Scan for the cell matching the given text and deliver its (x, y) coordinate at center. 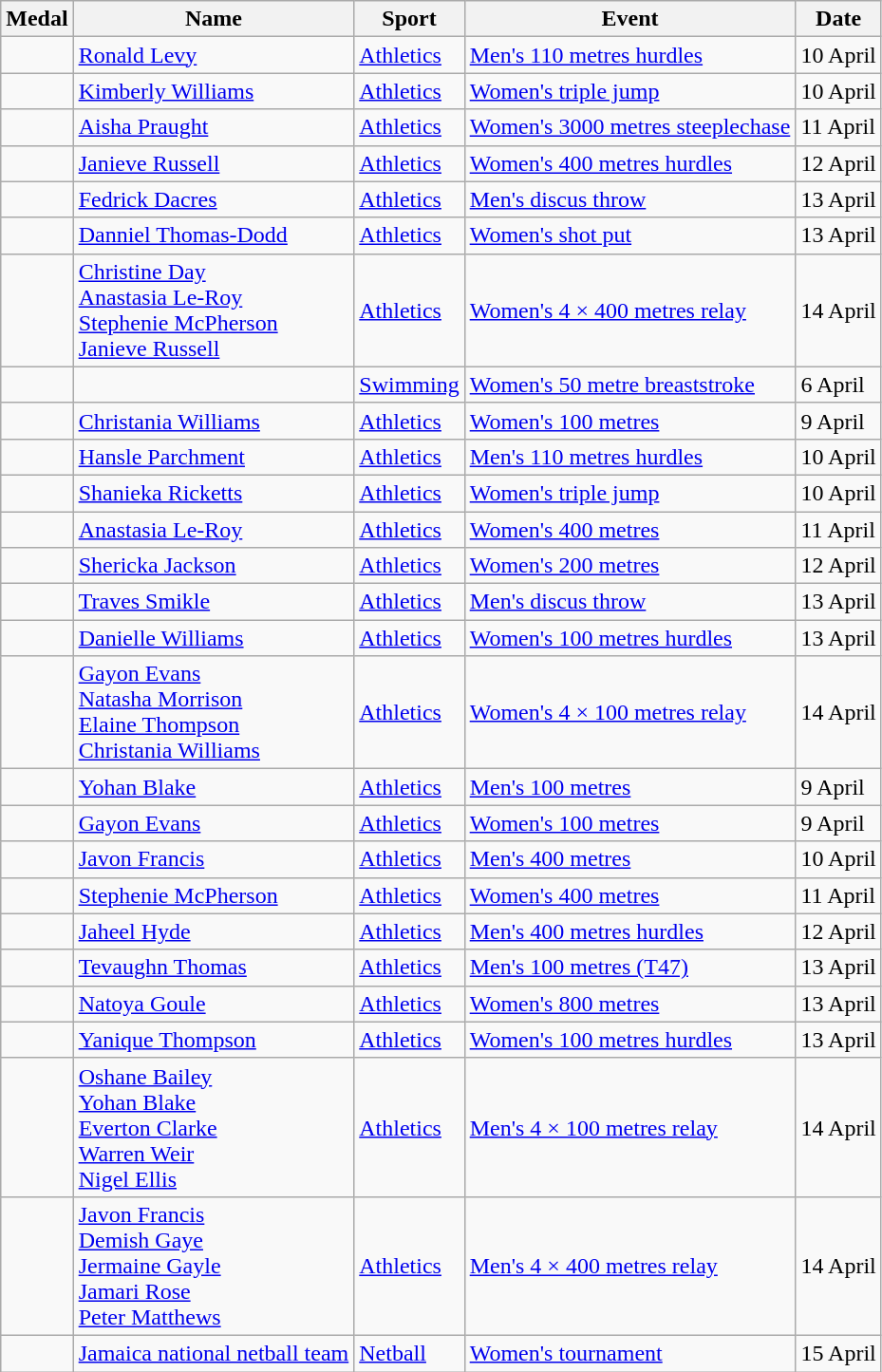
Women's tournament (630, 1353)
Danielle Williams (214, 638)
Men's 4 × 400 metres relay (630, 1266)
Fedrick Dacres (214, 199)
Christania Williams (214, 421)
Shericka Jackson (214, 566)
Women's shot put (630, 235)
Women's 4 × 100 metres relay (630, 712)
Traves Smikle (214, 602)
Men's 400 metres (630, 859)
Danniel Thomas-Dodd (214, 235)
Men's 4 × 100 metres relay (630, 1127)
Men's 100 metres (T47) (630, 968)
Swimming (409, 385)
Women's 800 metres (630, 1004)
Janieve Russell (214, 163)
Men's 400 metres hurdles (630, 931)
Yohan Blake (214, 787)
15 April (838, 1353)
Kimberly Williams (214, 91)
Women's 200 metres (630, 566)
Javon Francis (214, 859)
Ronald Levy (214, 55)
Date (838, 19)
Natoya Goule (214, 1004)
6 April (838, 385)
Aisha Praught (214, 127)
Netball (409, 1353)
Oshane BaileyYohan BlakeEverton ClarkeWarren WeirNigel Ellis (214, 1127)
Yanique Thompson (214, 1040)
Shanieka Ricketts (214, 493)
Stephenie McPherson (214, 895)
Women's 4 × 400 metres relay (630, 310)
Javon FrancisDemish GayeJermaine GayleJamari RosePeter Matthews (214, 1266)
Medal (37, 19)
Gayon EvansNatasha MorrisonElaine ThompsonChristania Williams (214, 712)
Event (630, 19)
Women's 50 metre breaststroke (630, 385)
Women's 3000 metres steeplechase (630, 127)
Tevaughn Thomas (214, 968)
Anastasia Le-Roy (214, 529)
Name (214, 19)
Sport (409, 19)
Gayon Evans (214, 823)
Men's 100 metres (630, 787)
Jamaica national netball team (214, 1353)
Hansle Parchment (214, 457)
Christine DayAnastasia Le-RoyStephenie McPhersonJanieve Russell (214, 310)
Women's 400 metres hurdles (630, 163)
Jaheel Hyde (214, 931)
